Identify which cell holds the provided text, then report its [X, Y] central coordinate. 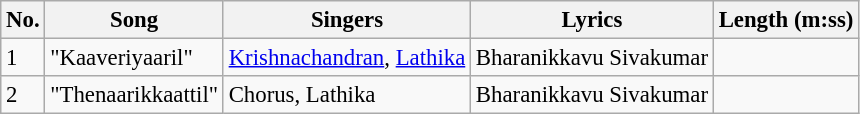
1 [23, 58]
Krishnachandran, Lathika [346, 58]
No. [23, 20]
2 [23, 95]
"Thenaarikkaattil" [134, 95]
Chorus, Lathika [346, 95]
Singers [346, 20]
"Kaaveriyaaril" [134, 58]
Length (m:ss) [786, 20]
Lyrics [592, 20]
Song [134, 20]
